Locate the cell with the specified text and output its (x, y) center coordinate. 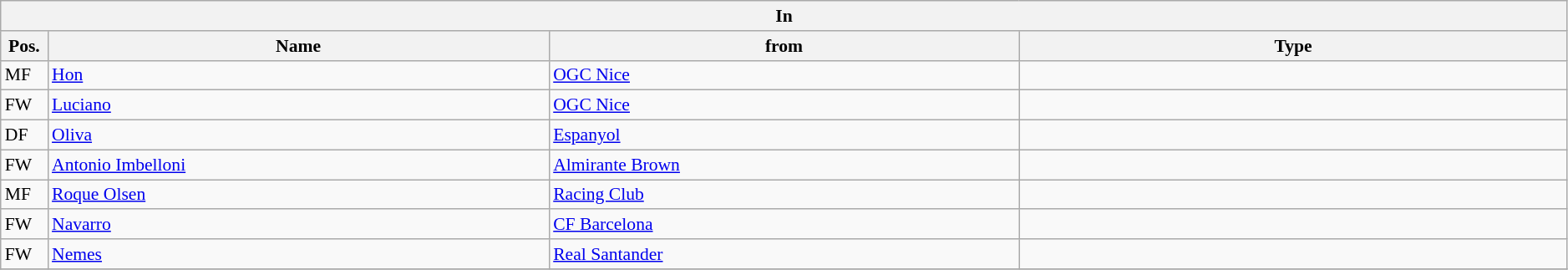
Almirante Brown (784, 165)
Hon (298, 75)
Oliva (298, 135)
CF Barcelona (784, 225)
DF (24, 135)
Roque Olsen (298, 195)
Luciano (298, 105)
Espanyol (784, 135)
Antonio Imbelloni (298, 165)
Real Santander (784, 254)
Navarro (298, 225)
Name (298, 46)
Racing Club (784, 195)
In (784, 16)
Type (1293, 46)
Nemes (298, 254)
Pos. (24, 46)
from (784, 46)
